Identify which cell holds the provided text, then report its (X, Y) central coordinate. 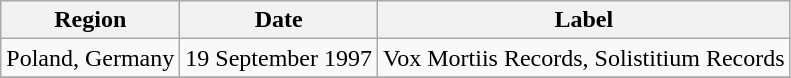
Label (584, 20)
Vox Mortiis Records, Solistitium Records (584, 58)
Poland, Germany (90, 58)
19 September 1997 (279, 58)
Region (90, 20)
Date (279, 20)
